Locate the cell with the specified text and output its [X, Y] center coordinate. 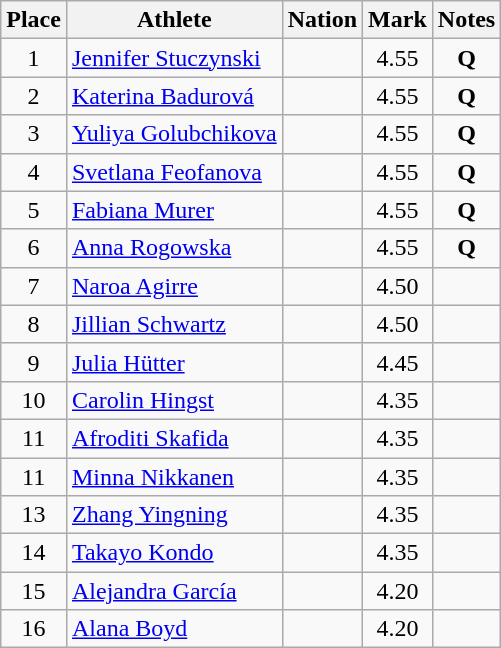
6 [34, 248]
Nation [322, 20]
Anna Rogowska [174, 248]
Fabiana Murer [174, 210]
9 [34, 362]
Notes [466, 20]
Takayo Kondo [174, 553]
Place [34, 20]
13 [34, 515]
4 [34, 172]
14 [34, 553]
Zhang Yingning [174, 515]
5 [34, 210]
15 [34, 591]
1 [34, 58]
Jennifer Stuczynski [174, 58]
Carolin Hingst [174, 400]
Mark [398, 20]
Julia Hütter [174, 362]
Katerina Badurová [174, 96]
Alana Boyd [174, 629]
4.45 [398, 362]
16 [34, 629]
3 [34, 134]
10 [34, 400]
Svetlana Feofanova [174, 172]
2 [34, 96]
Afroditi Skafida [174, 438]
8 [34, 324]
Naroa Agirre [174, 286]
Jillian Schwartz [174, 324]
7 [34, 286]
Alejandra García [174, 591]
Athlete [174, 20]
Yuliya Golubchikova [174, 134]
Minna Nikkanen [174, 477]
